Scan for the cell matching the given text and deliver its [x, y] coordinate at center. 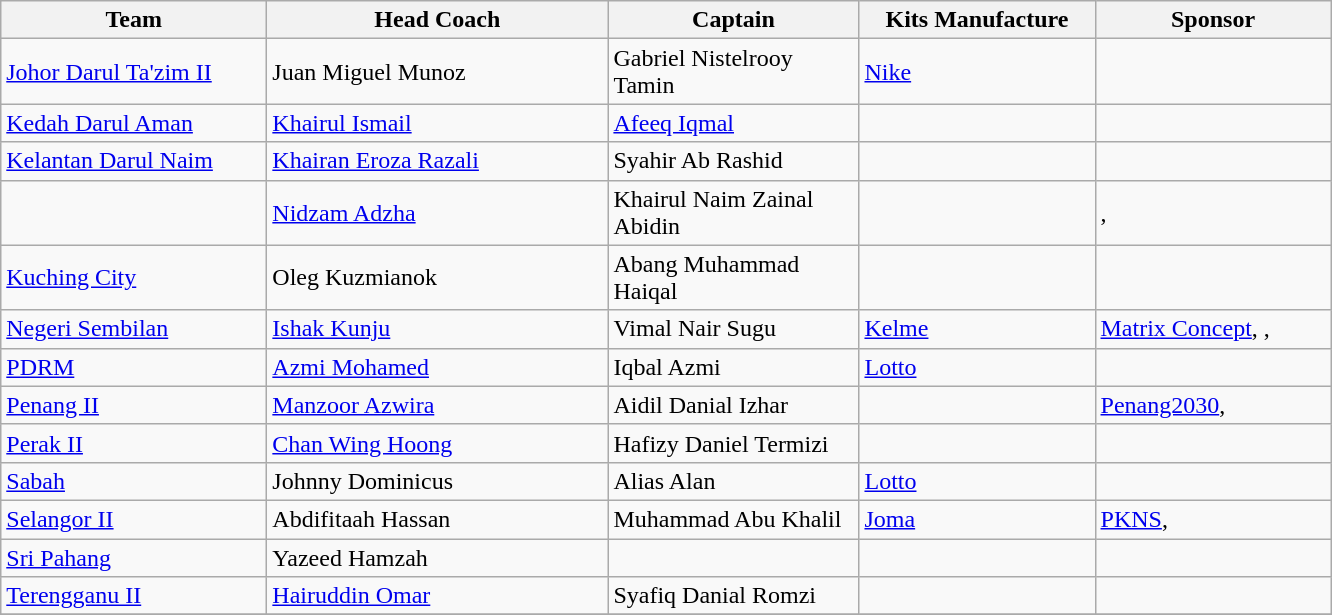
Hafizy Daniel Termizi [734, 443]
Khairan Eroza Razali [438, 161]
Kelantan Darul Naim [134, 161]
Manzoor Azwira [438, 405]
Johnny Dominicus [438, 481]
Nike [977, 72]
Syafiq Danial Romzi [734, 596]
Terengganu II [134, 596]
Captain [734, 20]
Selangor II [134, 519]
Matrix Concept, , [1213, 329]
PKNS, [1213, 519]
Sri Pahang [134, 557]
Negeri Sembilan [134, 329]
Sponsor [1213, 20]
Kedah Darul Aman [134, 123]
Muhammad Abu Khalil [734, 519]
Perak II [134, 443]
Johor Darul Ta'zim II [134, 72]
PDRM [134, 367]
Kits Manufacture [977, 20]
Penang II [134, 405]
Head Coach [438, 20]
Yazeed Hamzah [438, 557]
Penang2030, [1213, 405]
Kelme [977, 329]
Chan Wing Hoong [438, 443]
Hairuddin Omar [438, 596]
Joma [977, 519]
Team [134, 20]
, [1213, 212]
Alias Alan [734, 481]
Abang Muhammad Haiqal [734, 278]
Gabriel Nistelrooy Tamin [734, 72]
Iqbal Azmi [734, 367]
Ishak Kunju [438, 329]
Azmi Mohamed [438, 367]
Aidil Danial Izhar [734, 405]
Khairul Naim Zainal Abidin [734, 212]
Nidzam Adzha [438, 212]
Kuching City [134, 278]
Abdifitaah Hassan [438, 519]
Oleg Kuzmianok [438, 278]
Sabah [134, 481]
Khairul Ismail [438, 123]
Juan Miguel Munoz [438, 72]
Syahir Ab Rashid [734, 161]
Vimal Nair Sugu [734, 329]
Afeeq Iqmal [734, 123]
